Search for the cell housing the specified text and yield its [x, y] center coordinate. 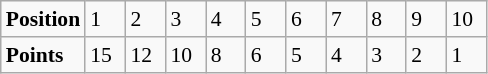
9 [426, 19]
Points [43, 55]
7 [346, 19]
12 [145, 55]
15 [105, 55]
Position [43, 19]
